Scan for the cell matching the given text and deliver its (X, Y) coordinate at center. 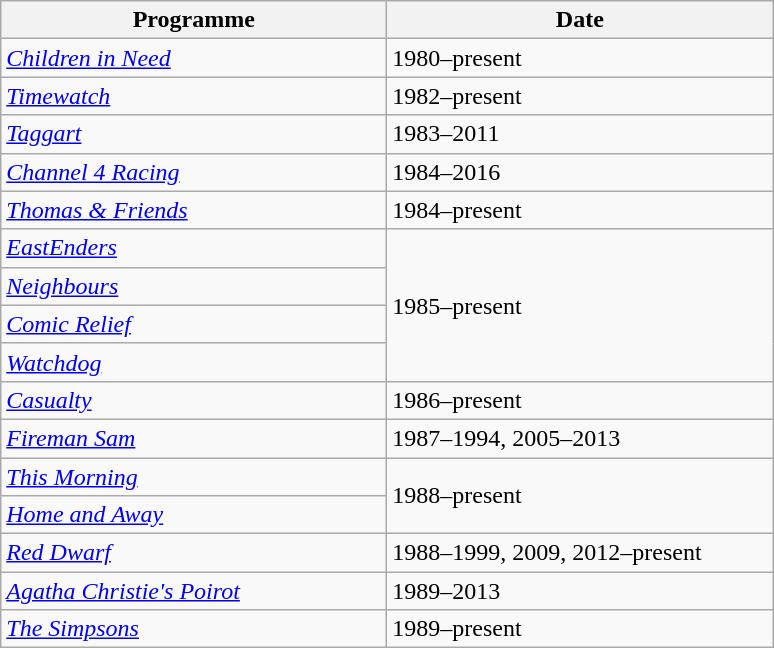
1989–present (580, 629)
Home and Away (194, 515)
Timewatch (194, 96)
1982–present (580, 96)
1980–present (580, 58)
This Morning (194, 477)
Neighbours (194, 286)
Children in Need (194, 58)
1988–1999, 2009, 2012–present (580, 553)
1989–2013 (580, 591)
1987–1994, 2005–2013 (580, 438)
Fireman Sam (194, 438)
Comic Relief (194, 324)
1984–2016 (580, 172)
The Simpsons (194, 629)
Watchdog (194, 362)
Thomas & Friends (194, 210)
Channel 4 Racing (194, 172)
Red Dwarf (194, 553)
1983–2011 (580, 134)
1985–present (580, 305)
1986–present (580, 400)
Date (580, 20)
1988–present (580, 496)
Taggart (194, 134)
1984–present (580, 210)
EastEnders (194, 248)
Programme (194, 20)
Casualty (194, 400)
Agatha Christie's Poirot (194, 591)
